Search for the cell housing the specified text and yield its (X, Y) center coordinate. 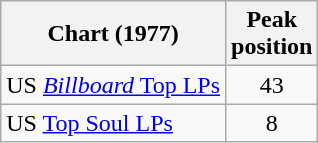
US Billboard Top LPs (114, 85)
8 (272, 123)
Peakposition (272, 34)
43 (272, 85)
US Top Soul LPs (114, 123)
Chart (1977) (114, 34)
